Return [x, y] of the center of cell containing provided text 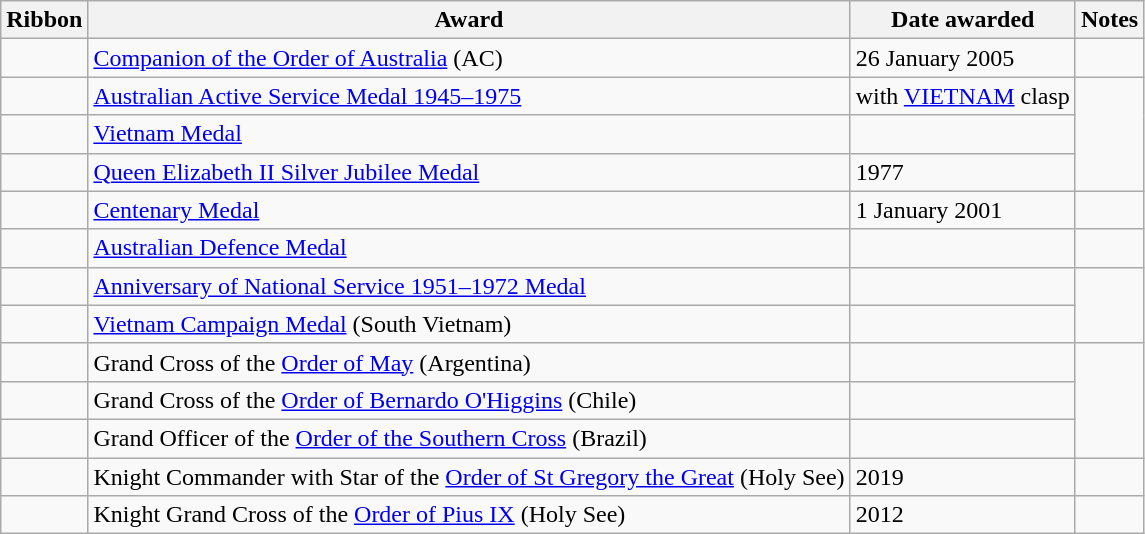
Grand Cross of the Order of May (Argentina) [469, 362]
Vietnam Campaign Medal (South Vietnam) [469, 324]
Queen Elizabeth II Silver Jubilee Medal [469, 172]
2012 [962, 515]
Australian Defence Medal [469, 248]
Grand Officer of the Order of the Southern Cross (Brazil) [469, 438]
Knight Commander with Star of the Order of St Gregory the Great (Holy See) [469, 477]
Knight Grand Cross of the Order of Pius IX (Holy See) [469, 515]
Ribbon [44, 20]
Vietnam Medal [469, 134]
Companion of the Order of Australia (AC) [469, 58]
Centenary Medal [469, 210]
Australian Active Service Medal 1945–1975 [469, 96]
Date awarded [962, 20]
Notes [1109, 20]
Anniversary of National Service 1951–1972 Medal [469, 286]
26 January 2005 [962, 58]
with VIETNAM clasp [962, 96]
Award [469, 20]
2019 [962, 477]
1977 [962, 172]
1 January 2001 [962, 210]
Grand Cross of the Order of Bernardo O'Higgins (Chile) [469, 400]
